Capture the cell that displays the provided text and extract its (x, y) central coordinate. 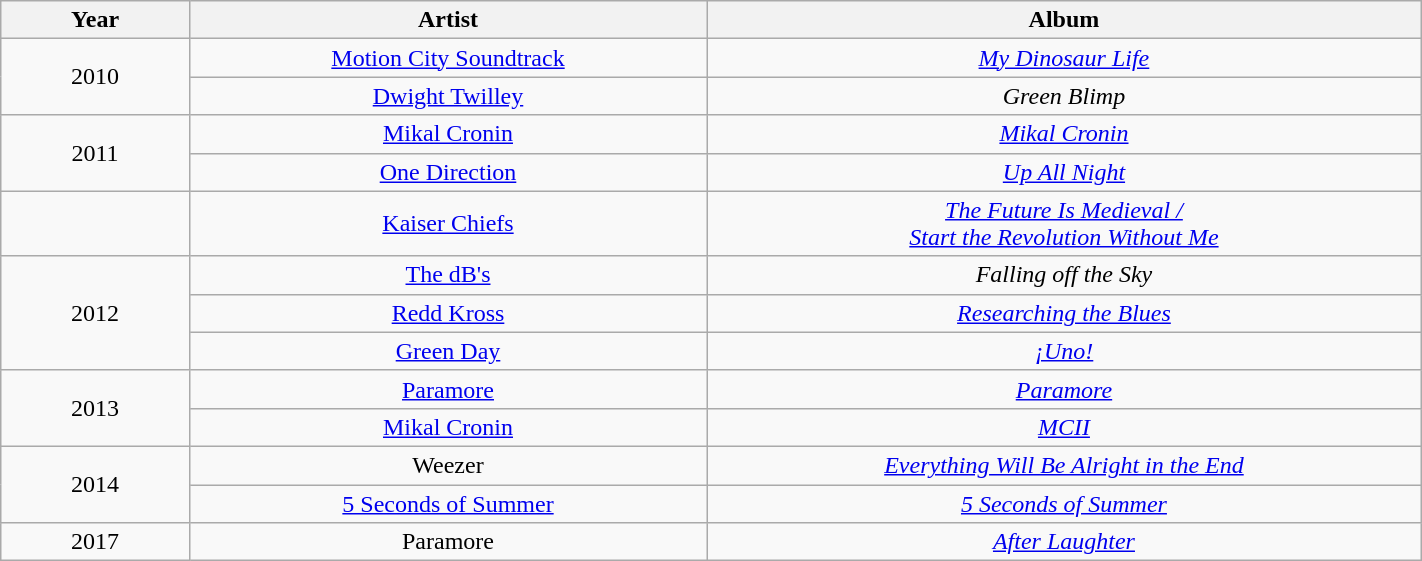
Up All Night (1064, 172)
2011 (96, 153)
Researching the Blues (1064, 313)
Falling off the Sky (1064, 275)
2014 (96, 484)
2013 (96, 408)
Year (96, 20)
Motion City Soundtrack (448, 58)
2012 (96, 313)
Artist (448, 20)
Everything Will Be Alright in the End (1064, 465)
MCII (1064, 427)
Album (1064, 20)
The Future Is Medieval /Start the Revolution Without Me (1064, 224)
Redd Kross (448, 313)
One Direction (448, 172)
¡Uno! (1064, 351)
After Laughter (1064, 542)
2010 (96, 77)
Dwight Twilley (448, 96)
Kaiser Chiefs (448, 224)
Weezer (448, 465)
2017 (96, 542)
Green Day (448, 351)
My Dinosaur Life (1064, 58)
Green Blimp (1064, 96)
The dB's (448, 275)
